Scan for the cell matching the given text and deliver its (X, Y) coordinate at center. 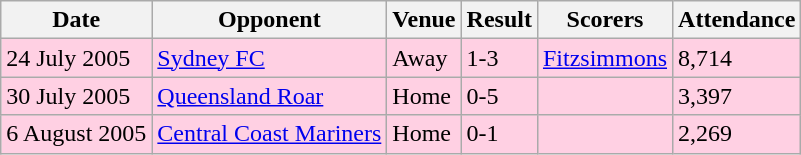
Opponent (270, 20)
0-1 (499, 134)
1-3 (499, 58)
Away (424, 58)
Sydney FC (270, 58)
Scorers (604, 20)
Date (76, 20)
Fitzsimmons (604, 58)
8,714 (737, 58)
30 July 2005 (76, 96)
Venue (424, 20)
Attendance (737, 20)
3,397 (737, 96)
Queensland Roar (270, 96)
24 July 2005 (76, 58)
Result (499, 20)
0-5 (499, 96)
Central Coast Mariners (270, 134)
6 August 2005 (76, 134)
2,269 (737, 134)
